Capture the cell that displays the provided text and extract its [x, y] central coordinate. 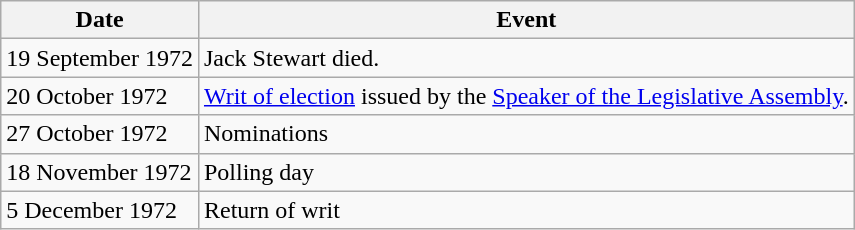
Return of writ [526, 210]
Writ of election issued by the Speaker of the Legislative Assembly. [526, 96]
20 October 1972 [100, 96]
Polling day [526, 172]
Date [100, 20]
Nominations [526, 134]
27 October 1972 [100, 134]
18 November 1972 [100, 172]
Jack Stewart died. [526, 58]
5 December 1972 [100, 210]
Event [526, 20]
19 September 1972 [100, 58]
